Output the [X, Y] coordinate of the center of the cell containing the given text.  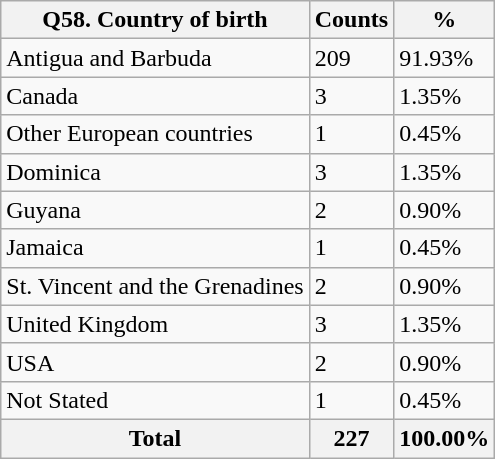
Counts [351, 20]
Jamaica [155, 248]
Dominica [155, 172]
Total [155, 438]
Other European countries [155, 134]
Guyana [155, 210]
% [444, 20]
Not Stated [155, 400]
Canada [155, 96]
Q58. Country of birth [155, 20]
United Kingdom [155, 324]
St. Vincent and the Grenadines [155, 286]
209 [351, 58]
91.93% [444, 58]
227 [351, 438]
USA [155, 362]
Antigua and Barbuda [155, 58]
100.00% [444, 438]
